Provide the (x, y) coordinate of the cell's center where the given text is located.  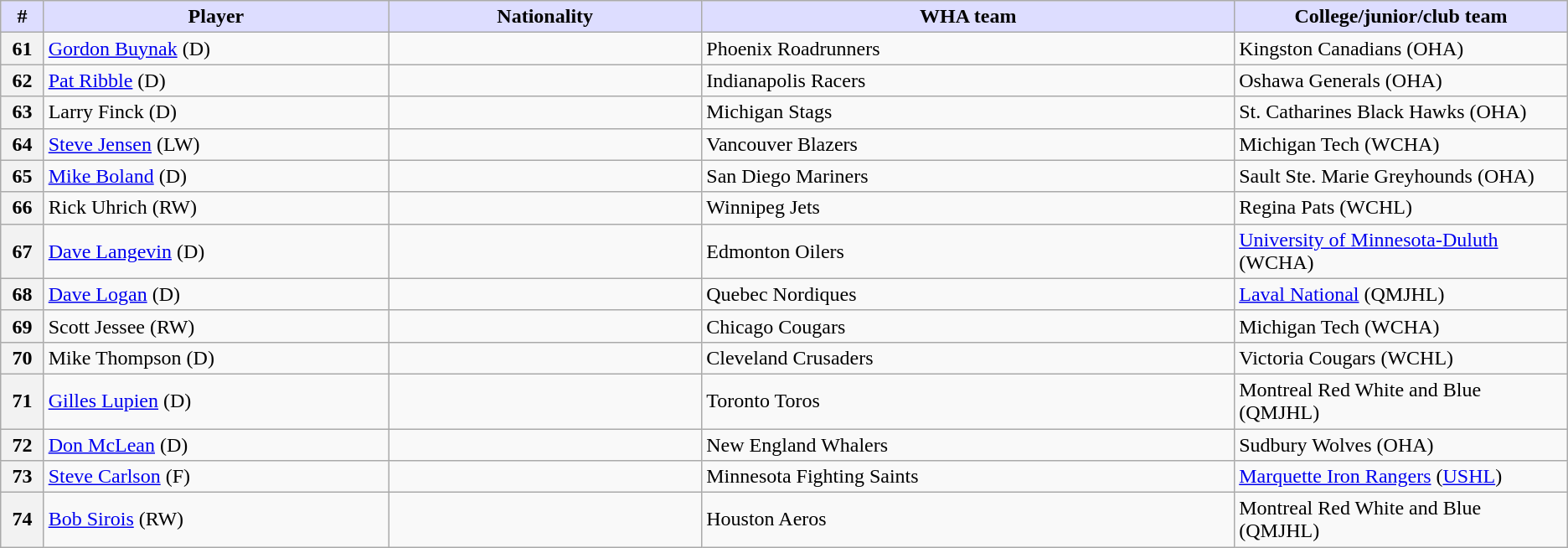
Chicago Cougars (968, 326)
69 (22, 326)
Gilles Lupien (D) (216, 401)
73 (22, 477)
63 (22, 112)
70 (22, 358)
67 (22, 251)
University of Minnesota-Duluth (WCHA) (1401, 251)
Edmonton Oilers (968, 251)
64 (22, 144)
WHA team (968, 17)
66 (22, 208)
Laval National (QMJHL) (1401, 294)
61 (22, 49)
College/junior/club team (1401, 17)
New England Whalers (968, 445)
Bob Sirois (RW) (216, 520)
Oshawa Generals (OHA) (1401, 80)
Houston Aeros (968, 520)
Don McLean (D) (216, 445)
Vancouver Blazers (968, 144)
Player (216, 17)
62 (22, 80)
Quebec Nordiques (968, 294)
Rick Uhrich (RW) (216, 208)
Dave Langevin (D) (216, 251)
St. Catharines Black Hawks (OHA) (1401, 112)
Winnipeg Jets (968, 208)
Kingston Canadians (OHA) (1401, 49)
Cleveland Crusaders (968, 358)
Pat Ribble (D) (216, 80)
Marquette Iron Rangers (USHL) (1401, 477)
Mike Boland (D) (216, 176)
# (22, 17)
Gordon Buynak (D) (216, 49)
Mike Thompson (D) (216, 358)
Victoria Cougars (WCHL) (1401, 358)
72 (22, 445)
Larry Finck (D) (216, 112)
Indianapolis Racers (968, 80)
San Diego Mariners (968, 176)
Toronto Toros (968, 401)
68 (22, 294)
Sudbury Wolves (OHA) (1401, 445)
Scott Jessee (RW) (216, 326)
Michigan Stags (968, 112)
Phoenix Roadrunners (968, 49)
65 (22, 176)
Regina Pats (WCHL) (1401, 208)
74 (22, 520)
Nationality (545, 17)
Minnesota Fighting Saints (968, 477)
Dave Logan (D) (216, 294)
71 (22, 401)
Steve Jensen (LW) (216, 144)
Steve Carlson (F) (216, 477)
Sault Ste. Marie Greyhounds (OHA) (1401, 176)
